Identify which cell holds the provided text, then report its [x, y] central coordinate. 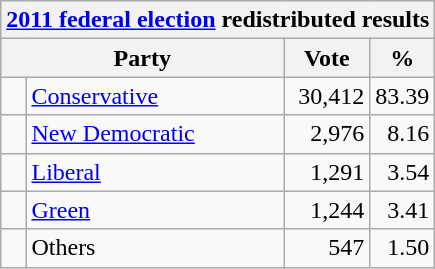
3.54 [402, 172]
8.16 [402, 134]
1,244 [327, 210]
1.50 [402, 248]
30,412 [327, 96]
2,976 [327, 134]
Party [142, 58]
Conservative [155, 96]
Others [155, 248]
83.39 [402, 96]
1,291 [327, 172]
Vote [327, 58]
Green [155, 210]
2011 federal election redistributed results [218, 20]
% [402, 58]
Liberal [155, 172]
3.41 [402, 210]
New Democratic [155, 134]
547 [327, 248]
